Pinpoint the cell where the given text exists, returning its (x, y) midpoint coordinate. 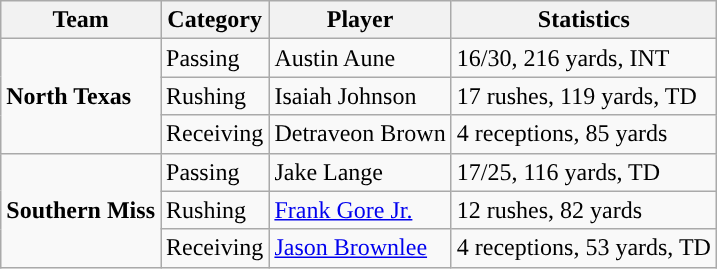
Category (214, 20)
4 receptions, 85 yards (584, 134)
Austin Aune (360, 58)
16/30, 216 yards, INT (584, 58)
Jake Lange (360, 172)
4 receptions, 53 yards, TD (584, 248)
Player (360, 20)
Statistics (584, 20)
Team (81, 20)
17/25, 116 yards, TD (584, 172)
Isaiah Johnson (360, 96)
North Texas (81, 96)
17 rushes, 119 yards, TD (584, 96)
Jason Brownlee (360, 248)
12 rushes, 82 yards (584, 210)
Frank Gore Jr. (360, 210)
Detraveon Brown (360, 134)
Southern Miss (81, 210)
